Output the (X, Y) coordinate of the center of the cell containing the given text.  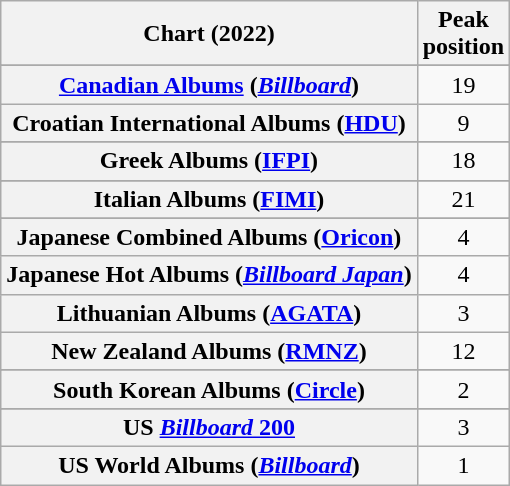
Italian Albums (FIMI) (209, 199)
2 (463, 389)
1 (463, 465)
Peakposition (463, 34)
19 (463, 85)
South Korean Albums (Circle) (209, 389)
Canadian Albums (Billboard) (209, 85)
New Zealand Albums (RMNZ) (209, 351)
Japanese Combined Albums (Oricon) (209, 237)
18 (463, 161)
Greek Albums (IFPI) (209, 161)
Japanese Hot Albums (Billboard Japan) (209, 275)
12 (463, 351)
US World Albums (Billboard) (209, 465)
Chart (2022) (209, 34)
9 (463, 123)
21 (463, 199)
Croatian International Albums (HDU) (209, 123)
US Billboard 200 (209, 427)
Lithuanian Albums (AGATA) (209, 313)
